Return [X, Y] of the center of cell containing provided text 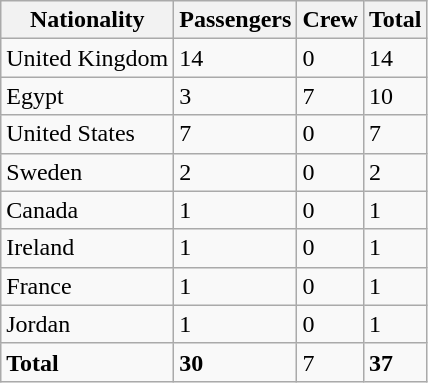
Sweden [88, 172]
Crew [330, 20]
10 [395, 96]
3 [236, 96]
France [88, 286]
Ireland [88, 248]
Jordan [88, 324]
30 [236, 362]
Canada [88, 210]
37 [395, 362]
Egypt [88, 96]
United Kingdom [88, 58]
Nationality [88, 20]
Passengers [236, 20]
United States [88, 134]
